Identify which cell holds the provided text, then report its (x, y) central coordinate. 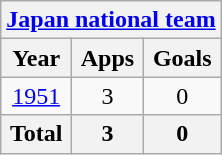
Total (36, 134)
Apps (108, 58)
1951 (36, 96)
Year (36, 58)
Japan national team (111, 20)
Goals (182, 58)
